Return (X, Y) of the center of cell containing provided text 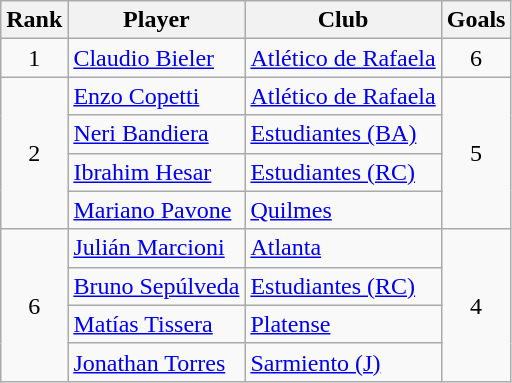
Club (343, 20)
Jonathan Torres (156, 362)
1 (34, 58)
Matías Tissera (156, 324)
Platense (343, 324)
Julián Marcioni (156, 248)
Atlanta (343, 248)
2 (34, 153)
Mariano Pavone (156, 210)
Neri Bandiera (156, 134)
4 (476, 305)
Ibrahim Hesar (156, 172)
Claudio Bieler (156, 58)
Enzo Copetti (156, 96)
Rank (34, 20)
Quilmes (343, 210)
Estudiantes (BA) (343, 134)
Goals (476, 20)
Player (156, 20)
Sarmiento (J) (343, 362)
5 (476, 153)
Bruno Sepúlveda (156, 286)
